Return the [x, y] coordinate for the center point of the cell that contains the specified text.  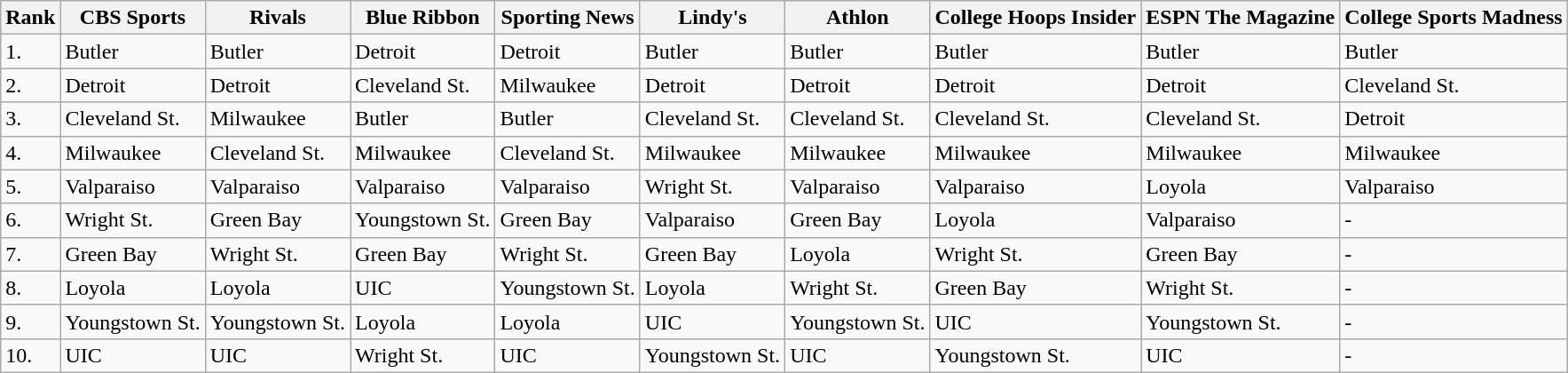
2. [30, 85]
1. [30, 52]
9. [30, 321]
College Hoops Insider [1036, 18]
Rank [30, 18]
5. [30, 186]
3. [30, 119]
Lindy's [712, 18]
Sporting News [568, 18]
College Sports Madness [1454, 18]
8. [30, 288]
7. [30, 254]
4. [30, 153]
Athlon [857, 18]
Blue Ribbon [422, 18]
CBS Sports [133, 18]
ESPN The Magazine [1241, 18]
Rivals [277, 18]
6. [30, 220]
10. [30, 355]
